Output the (x, y) coordinate of the center of the cell containing the given text.  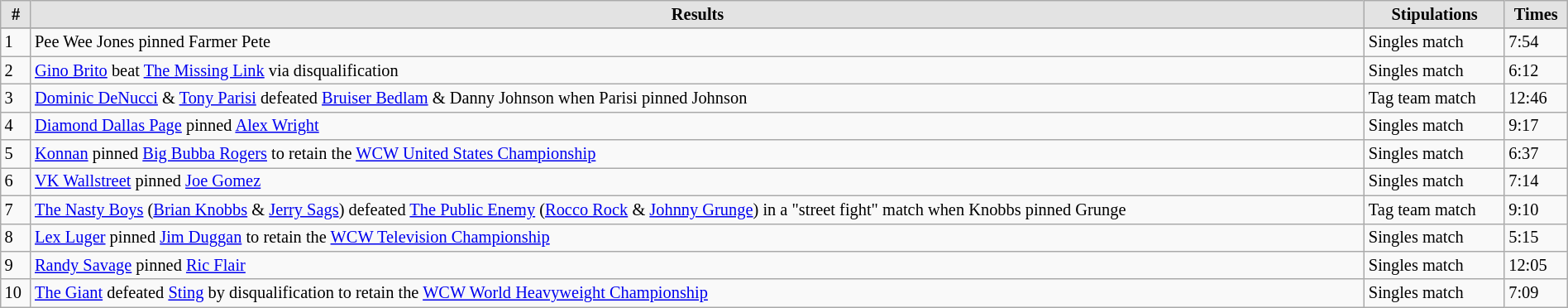
Results (698, 14)
10 (16, 293)
12:05 (1536, 265)
6:37 (1536, 154)
1 (16, 42)
12:46 (1536, 98)
The Nasty Boys (Brian Knobbs & Jerry Sags) defeated The Public Enemy (Rocco Rock & Johnny Grunge) in a "street fight" match when Knobbs pinned Grunge (698, 209)
9 (16, 265)
3 (16, 98)
8 (16, 238)
6:12 (1536, 70)
5 (16, 154)
Times (1536, 14)
9:10 (1536, 209)
7:14 (1536, 181)
Konnan pinned Big Bubba Rogers to retain the WCW United States Championship (698, 154)
2 (16, 70)
VK Wallstreet pinned Joe Gomez (698, 181)
The Giant defeated Sting by disqualification to retain the WCW World Heavyweight Championship (698, 293)
Dominic DeNucci & Tony Parisi defeated Bruiser Bedlam & Danny Johnson when Parisi pinned Johnson (698, 98)
7:54 (1536, 42)
7:09 (1536, 293)
Stipulations (1434, 14)
Gino Brito beat The Missing Link via disqualification (698, 70)
# (16, 14)
Randy Savage pinned Ric Flair (698, 265)
Lex Luger pinned Jim Duggan to retain the WCW Television Championship (698, 238)
4 (16, 126)
9:17 (1536, 126)
6 (16, 181)
Diamond Dallas Page pinned Alex Wright (698, 126)
Pee Wee Jones pinned Farmer Pete (698, 42)
7 (16, 209)
5:15 (1536, 238)
